Scan for the cell matching the given text and deliver its (x, y) coordinate at center. 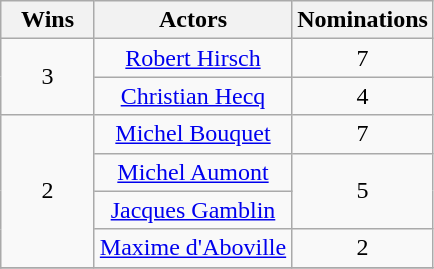
Jacques Gamblin (192, 210)
5 (363, 191)
4 (363, 96)
3 (48, 77)
Wins (48, 20)
Robert Hirsch (192, 58)
Michel Aumont (192, 172)
Nominations (363, 20)
Michel Bouquet (192, 134)
Maxime d'Aboville (192, 248)
Actors (192, 20)
Christian Hecq (192, 96)
